Provide the (x, y) coordinate of the cell's center where the given text is located.  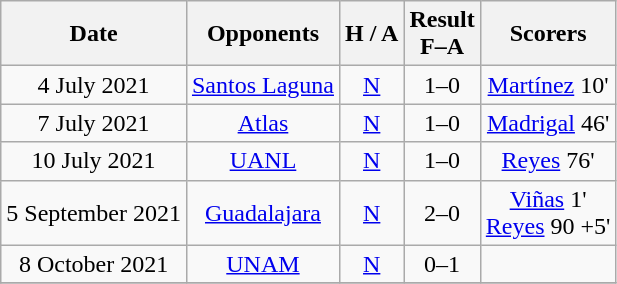
Santos Laguna (262, 85)
Martínez 10' (548, 85)
8 October 2021 (94, 264)
H / A (371, 34)
UANL (262, 161)
Reyes 76' (548, 161)
Date (94, 34)
Viñas 1'Reyes 90 +5' (548, 212)
Scorers (548, 34)
7 July 2021 (94, 123)
0–1 (442, 264)
4 July 2021 (94, 85)
5 September 2021 (94, 212)
ResultF–A (442, 34)
2–0 (442, 212)
Opponents (262, 34)
Madrigal 46' (548, 123)
UNAM (262, 264)
Atlas (262, 123)
10 July 2021 (94, 161)
Guadalajara (262, 212)
